Provide the (X, Y) coordinate of the cell's center where the given text is located.  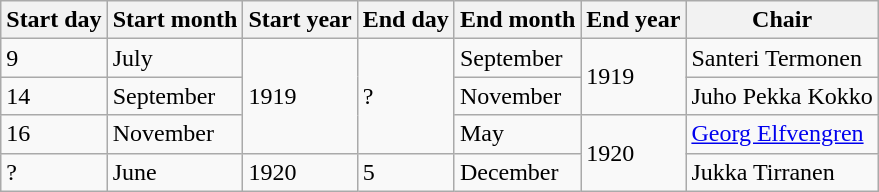
End month (517, 20)
9 (54, 58)
5 (406, 172)
May (517, 134)
End year (634, 20)
Chair (782, 20)
Jukka Tirranen (782, 172)
December (517, 172)
Start year (300, 20)
Georg Elfvengren (782, 134)
Juho Pekka Kokko (782, 96)
Santeri Termonen (782, 58)
14 (54, 96)
Start month (175, 20)
July (175, 58)
End day (406, 20)
Start day (54, 20)
16 (54, 134)
June (175, 172)
